Output the [X, Y] coordinate of the center of the cell containing the given text.  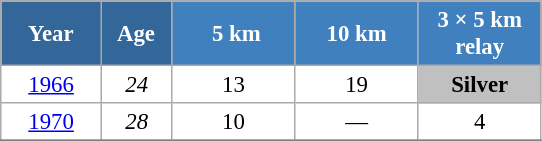
5 km [234, 34]
4 [480, 122]
— [356, 122]
3 × 5 km relay [480, 34]
Year [52, 34]
13 [234, 85]
1970 [52, 122]
1966 [52, 85]
28 [136, 122]
24 [136, 85]
10 [234, 122]
19 [356, 85]
10 km [356, 34]
Silver [480, 85]
Age [136, 34]
